Return the [X, Y] coordinate for the center point of the cell that contains the specified text.  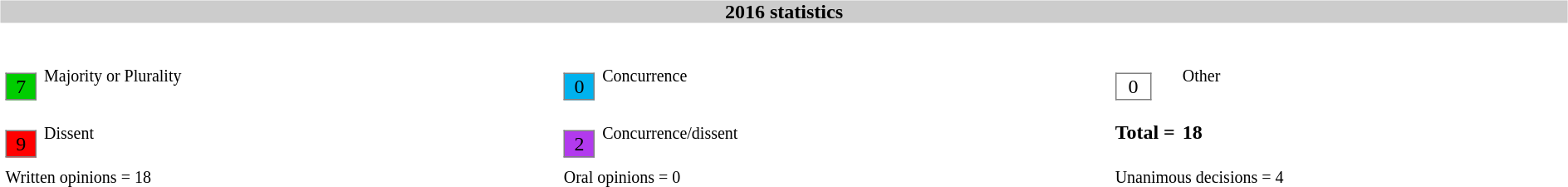
Dissent [301, 132]
Total = [1145, 132]
Majority or Plurality [301, 76]
2016 statistics [784, 12]
Concurrence/dissent [855, 132]
Other [1373, 76]
Concurrence [855, 76]
18 [1373, 132]
